Search for the cell housing the specified text and yield its (X, Y) center coordinate. 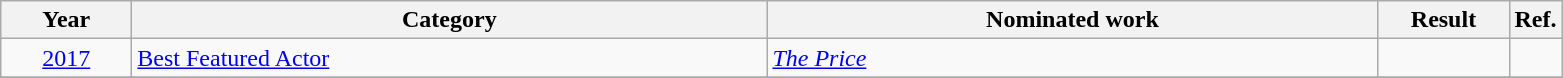
2017 (66, 58)
Best Featured Actor (450, 58)
Ref. (1536, 20)
Nominated work (1072, 20)
Result (1444, 20)
The Price (1072, 58)
Category (450, 20)
Year (66, 20)
